For the text-containing cell, return its midpoint in [x, y] coordinate format. 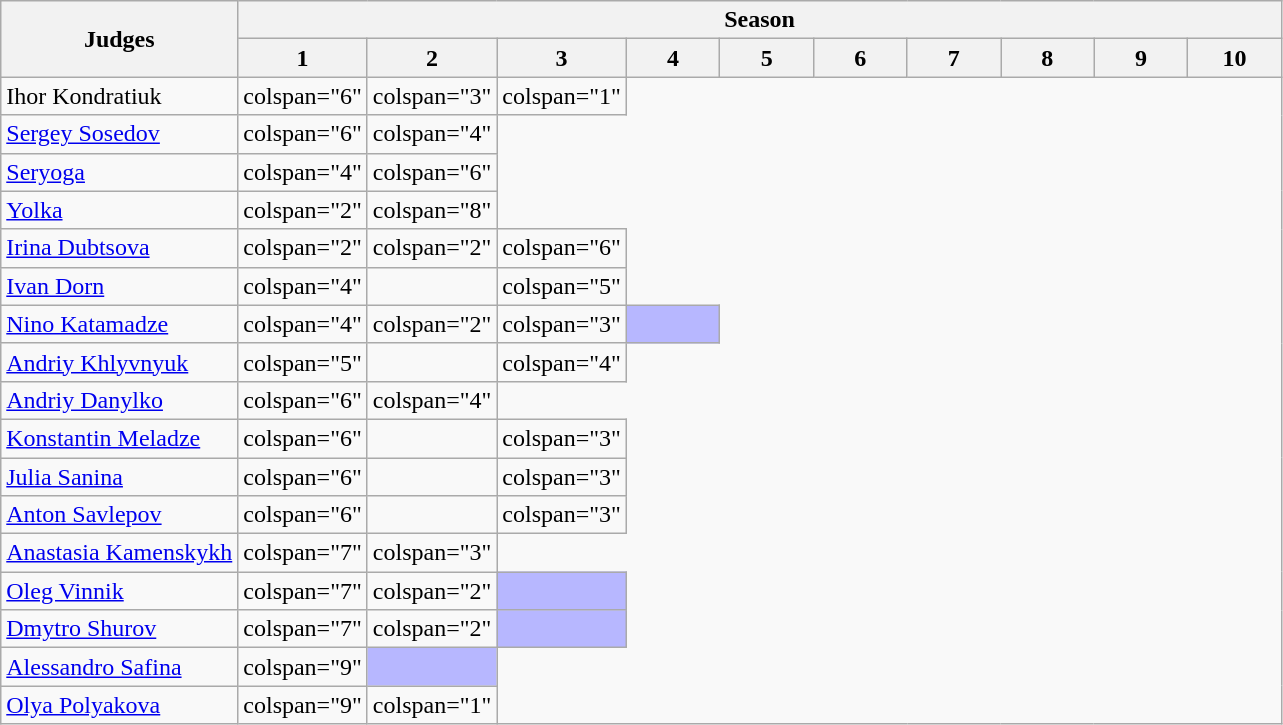
Ivan Dorn [120, 286]
1 [303, 58]
2 [432, 58]
3 [562, 58]
Seryoga [120, 172]
Sergey Sosedov [120, 134]
Nino Katamadze [120, 324]
Konstantin Meladze [120, 438]
Anton Savlepov [120, 515]
Dmytro Shurov [120, 629]
Irina Dubtsova [120, 248]
Ihor Kondratiuk [120, 96]
10 [1235, 58]
Judges [120, 39]
Anastasia Kamenskykh [120, 553]
5 [767, 58]
Andriy Danylko [120, 400]
Season [760, 20]
Andriy Khlyvnyuk [120, 362]
6 [860, 58]
Alessandro Safina [120, 667]
Julia Sanina [120, 477]
4 [673, 58]
8 [1048, 58]
colspan="8" [432, 210]
Yolka [120, 210]
Olya Polyakova [120, 705]
Oleg Vinnik [120, 591]
9 [1141, 58]
7 [954, 58]
